Search for the cell housing the specified text and yield its [x, y] center coordinate. 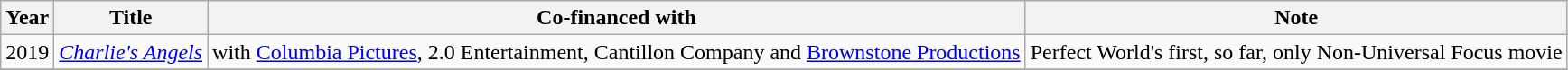
with Columbia Pictures, 2.0 Entertainment, Cantillon Company and Brownstone Productions [617, 52]
Co-financed with [617, 18]
Title [131, 18]
Year [27, 18]
2019 [27, 52]
Perfect World's first, so far, only Non-Universal Focus movie [1296, 52]
Note [1296, 18]
Charlie's Angels [131, 52]
